Extract the [x, y] coordinate from the center of the cell holding the provided text.  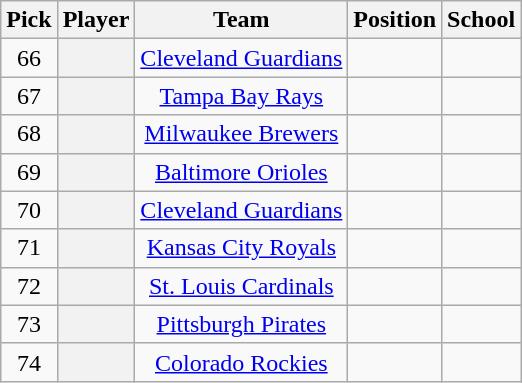
73 [29, 324]
School [482, 20]
69 [29, 172]
70 [29, 210]
Milwaukee Brewers [242, 134]
68 [29, 134]
St. Louis Cardinals [242, 286]
71 [29, 248]
Tampa Bay Rays [242, 96]
74 [29, 362]
Pick [29, 20]
Kansas City Royals [242, 248]
Colorado Rockies [242, 362]
Pittsburgh Pirates [242, 324]
Baltimore Orioles [242, 172]
Position [395, 20]
Player [96, 20]
67 [29, 96]
66 [29, 58]
Team [242, 20]
72 [29, 286]
